For the text-containing cell, return its midpoint in [x, y] coordinate format. 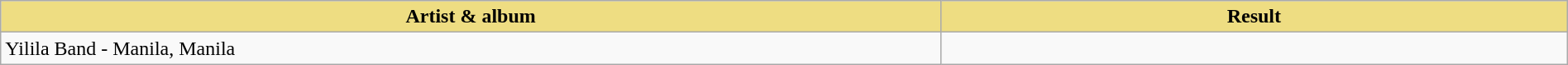
Yilila Band - Manila, Manila [471, 48]
Artist & album [471, 17]
Result [1254, 17]
